Return the (X, Y) coordinate for the center point of the cell that contains the specified text.  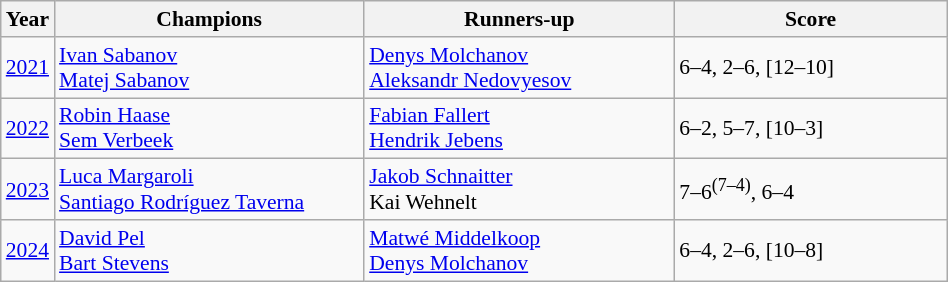
Ivan Sabanov Matej Sabanov (209, 68)
2023 (28, 190)
Score (810, 19)
7–6(7–4), 6–4 (810, 190)
Runners-up (519, 19)
Jakob Schnaitter Kai Wehnelt (519, 190)
David Pel Bart Stevens (209, 250)
6–4, 2–6, [12–10] (810, 68)
Fabian Fallert Hendrik Jebens (519, 128)
6–2, 5–7, [10–3] (810, 128)
Denys Molchanov Aleksandr Nedovyesov (519, 68)
6–4, 2–6, [10–8] (810, 250)
Year (28, 19)
2024 (28, 250)
2021 (28, 68)
Matwé Middelkoop Denys Molchanov (519, 250)
Robin Haase Sem Verbeek (209, 128)
Luca Margaroli Santiago Rodríguez Taverna (209, 190)
Champions (209, 19)
2022 (28, 128)
